Scan for the cell matching the given text and deliver its [X, Y] coordinate at center. 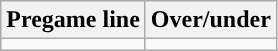
Over/under [210, 20]
Pregame line [74, 20]
